Locate the cell with the specified text and output its [X, Y] center coordinate. 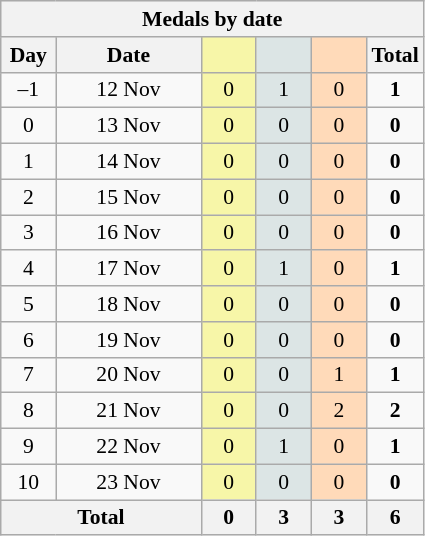
13 Nov [128, 126]
9 [28, 447]
21 Nov [128, 411]
17 Nov [128, 269]
19 Nov [128, 340]
7 [28, 375]
16 Nov [128, 233]
–1 [28, 90]
12 Nov [128, 90]
4 [28, 269]
Medals by date [212, 19]
8 [28, 411]
22 Nov [128, 447]
20 Nov [128, 375]
18 Nov [128, 304]
Day [28, 55]
14 Nov [128, 162]
10 [28, 482]
Date [128, 55]
15 Nov [128, 197]
5 [28, 304]
23 Nov [128, 482]
